Scan for the cell matching the given text and deliver its [X, Y] coordinate at center. 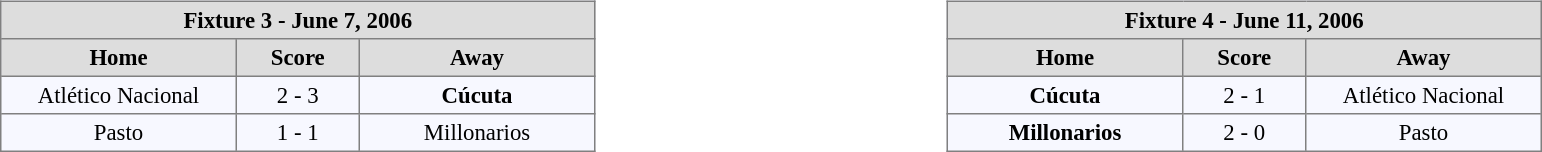
2 - 1 [1244, 95]
2 - 3 [298, 95]
Fixture 3 - June 7, 2006 [298, 20]
Fixture 4 - June 11, 2006 [1244, 20]
1 - 1 [298, 133]
2 - 0 [1244, 133]
